Find where the given text appears and provide that cell's center as (X, Y) coordinate. 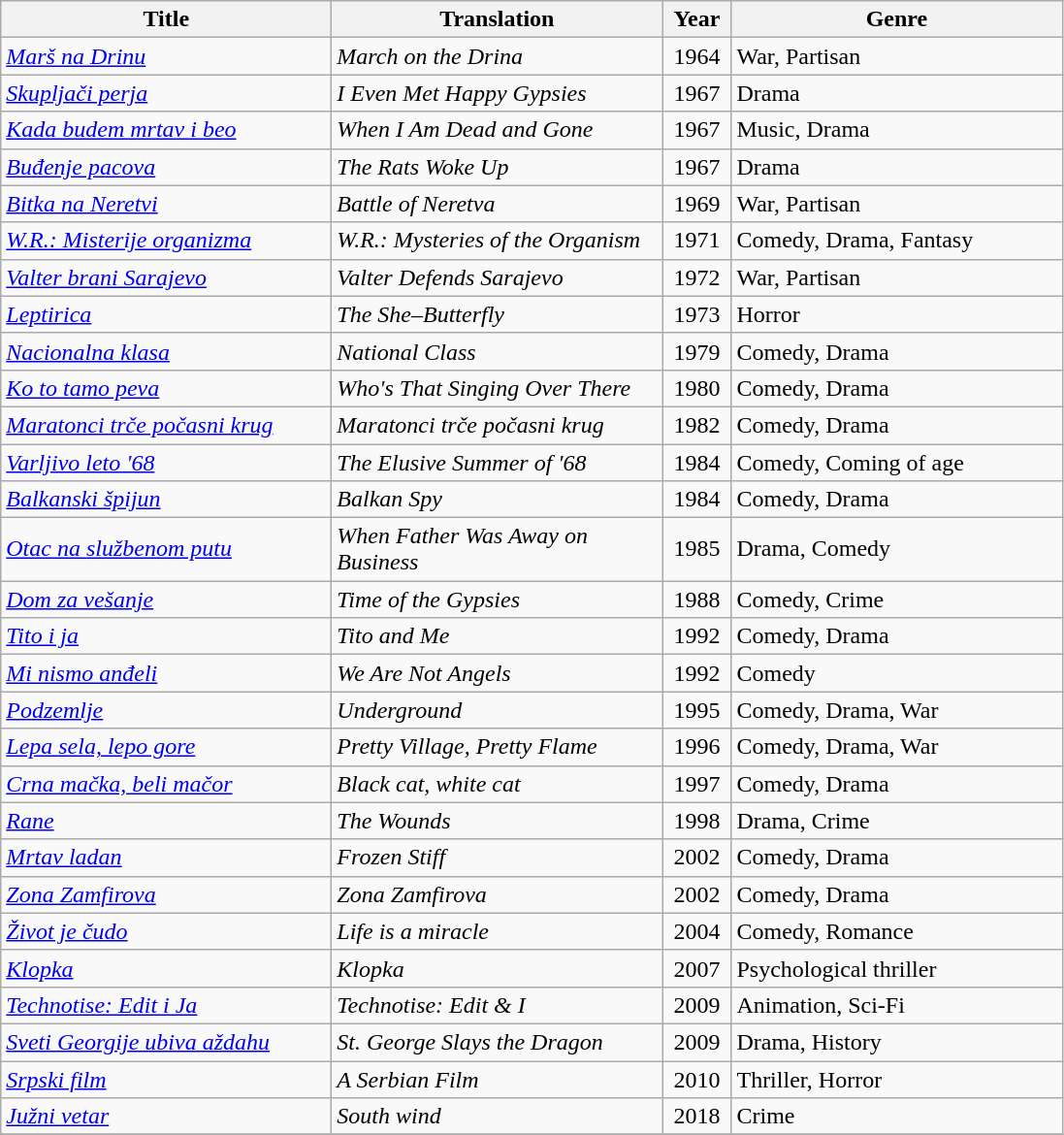
Drama, Crime (896, 821)
Balkan Spy (497, 500)
1996 (696, 747)
Comedy, Crime (896, 600)
1982 (696, 425)
Dom za vešanje (167, 600)
Skupljači perja (167, 93)
When I Am Dead and Gone (497, 130)
1971 (696, 241)
Lepa sela, lepo gore (167, 747)
Tito and Me (497, 636)
1997 (696, 784)
Nacionalna klasa (167, 351)
Time of the Gypsies (497, 600)
Comedy, Coming of age (896, 463)
Battle of Neretva (497, 204)
Crna mačka, beli mačor (167, 784)
St. George Slays the Dragon (497, 1042)
W.R.: Misterije organizma (167, 241)
Crime (896, 1117)
Marš na Drinu (167, 56)
Valter Defends Sarajevo (497, 277)
Life is a miracle (497, 931)
I Even Met Happy Gypsies (497, 93)
Year (696, 19)
2018 (696, 1117)
Comedy (896, 673)
Valter brani Sarajevo (167, 277)
2004 (696, 931)
1988 (696, 600)
When Father Was Away on Business (497, 549)
Music, Drama (896, 130)
We Are Not Angels (497, 673)
Balkanski špijun (167, 500)
Drama, History (896, 1042)
1995 (696, 710)
Black cat, white cat (497, 784)
Psychological thriller (896, 968)
Comedy, Romance (896, 931)
2007 (696, 968)
Pretty Village, Pretty Flame (497, 747)
Sveti Georgije ubiva aždahu (167, 1042)
Underground (497, 710)
1979 (696, 351)
March on the Drina (497, 56)
1973 (696, 314)
The Elusive Summer of '68 (497, 463)
Podzemlje (167, 710)
Technotise: Edit & I (497, 1005)
Južni vetar (167, 1117)
Mi nismo anđeli (167, 673)
Varljivo leto '68 (167, 463)
Drama, Comedy (896, 549)
1998 (696, 821)
Animation, Sci-Fi (896, 1005)
Translation (497, 19)
Tito i ja (167, 636)
Who's That Singing Over There (497, 388)
Ko to tamo peva (167, 388)
Frozen Stiff (497, 858)
Leptirica (167, 314)
Srpski film (167, 1080)
Thriller, Horror (896, 1080)
Kada budem mrtav i beo (167, 130)
The She–Butterfly (497, 314)
1985 (696, 549)
The Wounds (497, 821)
Genre (896, 19)
W.R.: Mysteries of the Organism (497, 241)
Otac na službenom putu (167, 549)
Horror (896, 314)
Život je čudo (167, 931)
1980 (696, 388)
Mrtav ladan (167, 858)
A Serbian Film (497, 1080)
South wind (497, 1117)
Buđenje pacova (167, 167)
1969 (696, 204)
Technotise: Edit i Ja (167, 1005)
Rane (167, 821)
Bitka na Neretvi (167, 204)
1972 (696, 277)
Title (167, 19)
1964 (696, 56)
Comedy, Drama, Fantasy (896, 241)
2010 (696, 1080)
National Class (497, 351)
The Rats Woke Up (497, 167)
